Extract the (x, y) coordinate from the center of the cell holding the provided text.  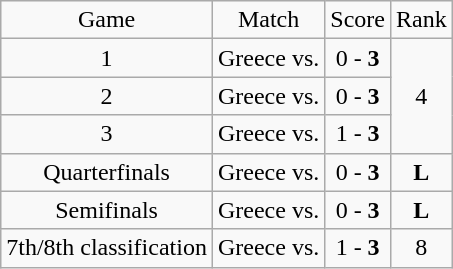
Match (268, 20)
2 (107, 96)
7th/8th classification (107, 248)
Quarterfinals (107, 172)
Game (107, 20)
Semifinals (107, 210)
Rank (421, 20)
8 (421, 248)
4 (421, 96)
1 (107, 58)
3 (107, 134)
Score (358, 20)
